Search for the cell housing the specified text and yield its [x, y] center coordinate. 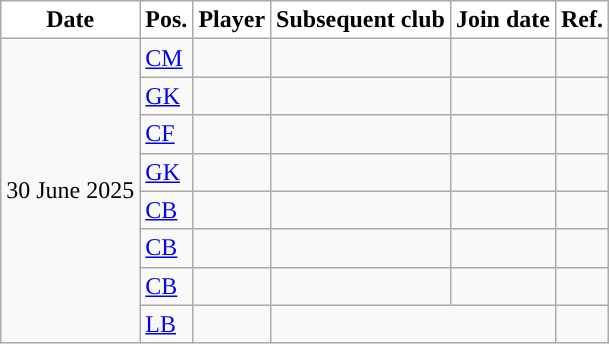
Ref. [582, 20]
Pos. [166, 20]
30 June 2025 [70, 191]
Date [70, 20]
LB [166, 324]
Subsequent club [361, 20]
CM [166, 58]
Join date [502, 20]
Player [232, 20]
CF [166, 134]
